Identify which cell holds the provided text, then report its [x, y] central coordinate. 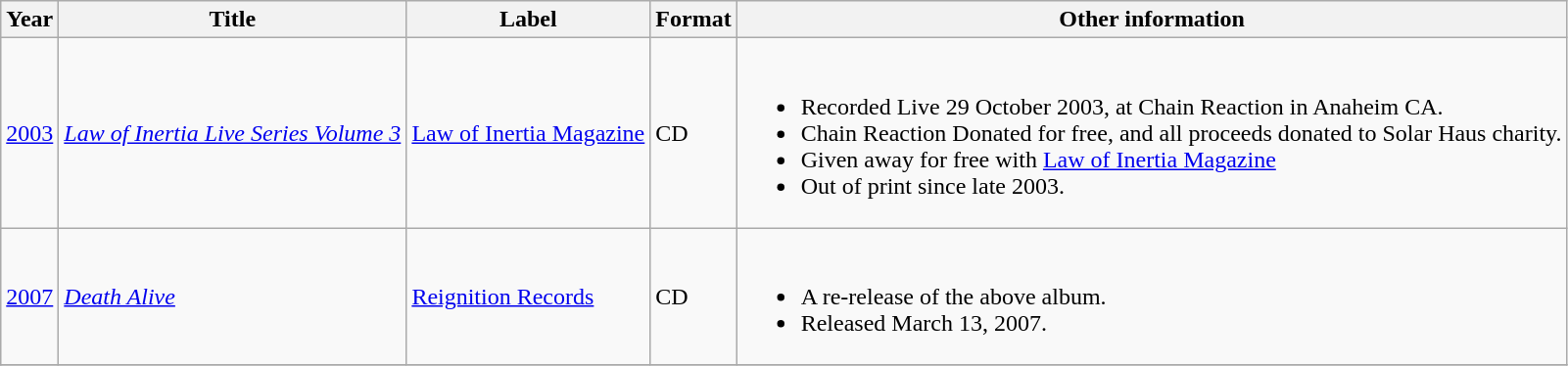
Title [233, 20]
Other information [1152, 20]
Law of Inertia Live Series Volume 3 [233, 133]
A re-release of the above album.Released March 13, 2007. [1152, 297]
2007 [29, 297]
Reignition Records [529, 297]
Law of Inertia Magazine [529, 133]
2003 [29, 133]
Label [529, 20]
Year [29, 20]
Death Alive [233, 297]
Format [693, 20]
